Return the [x, y] coordinate for the center point of the cell that contains the specified text.  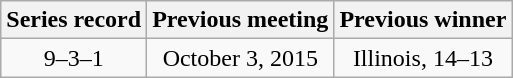
Series record [74, 20]
Illinois, 14–13 [423, 58]
Previous winner [423, 20]
Previous meeting [240, 20]
October 3, 2015 [240, 58]
9–3–1 [74, 58]
